Find where the given text appears and provide that cell's center as [X, Y] coordinate. 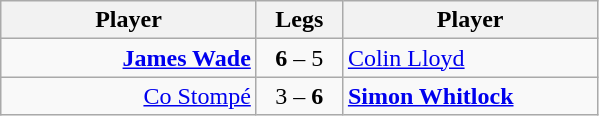
Legs [299, 20]
Colin Lloyd [470, 58]
James Wade [129, 58]
Co Stompé [129, 96]
6 – 5 [299, 58]
3 – 6 [299, 96]
Simon Whitlock [470, 96]
